For the text-containing cell, return its midpoint in [X, Y] coordinate format. 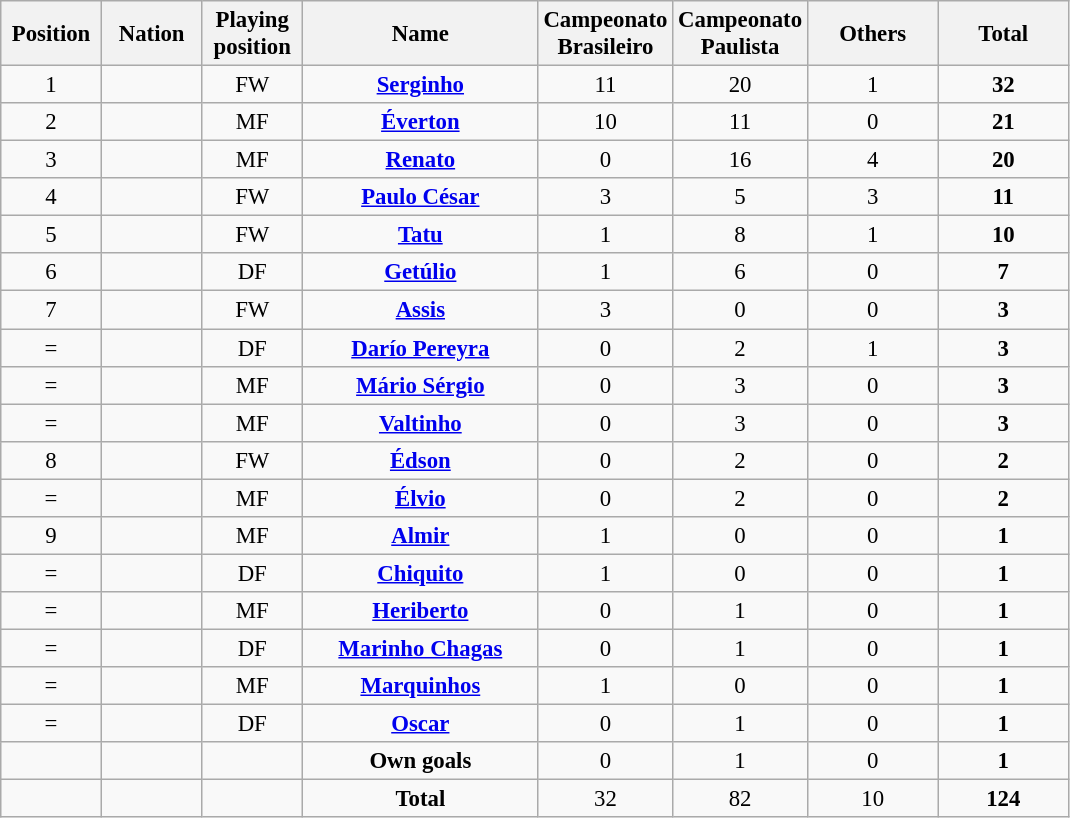
Heriberto [421, 611]
Assis [421, 310]
16 [740, 160]
Mário Sérgio [421, 385]
Almir [421, 536]
Marinho Chagas [421, 648]
Name [421, 34]
Marquinhos [421, 686]
Campeonato Brasileiro [606, 34]
Édson [421, 460]
Valtinho [421, 423]
Paulo César [421, 197]
21 [1004, 122]
Renato [421, 160]
Playing position [252, 34]
Getúlio [421, 273]
Darío Pereyra [421, 348]
Nation [152, 34]
Élvio [421, 498]
Position [52, 34]
Oscar [421, 724]
82 [740, 799]
124 [1004, 799]
Serginho [421, 85]
Campeonato Paulista [740, 34]
Own goals [421, 761]
Tatu [421, 235]
Éverton [421, 122]
Others [872, 34]
Chiquito [421, 573]
9 [52, 536]
